Locate the cell with the specified text and output its (X, Y) center coordinate. 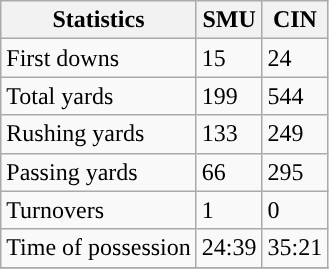
249 (295, 134)
35:21 (295, 248)
15 (229, 58)
Total yards (99, 96)
SMU (229, 20)
0 (295, 210)
66 (229, 172)
Time of possession (99, 248)
24 (295, 58)
199 (229, 96)
Statistics (99, 20)
CIN (295, 20)
Rushing yards (99, 134)
24:39 (229, 248)
1 (229, 210)
544 (295, 96)
Turnovers (99, 210)
295 (295, 172)
Passing yards (99, 172)
First downs (99, 58)
133 (229, 134)
